Provide the (x, y) coordinate of the cell's center where the given text is located.  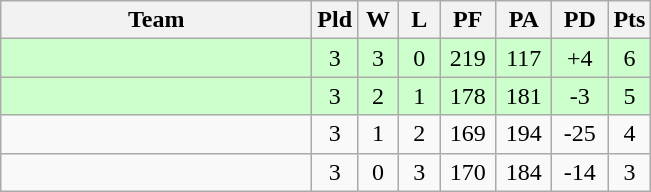
219 (468, 58)
6 (630, 58)
-14 (580, 172)
194 (524, 134)
Pts (630, 20)
-3 (580, 96)
117 (524, 58)
Pld (335, 20)
PF (468, 20)
PD (580, 20)
L (420, 20)
181 (524, 96)
5 (630, 96)
-25 (580, 134)
184 (524, 172)
Team (156, 20)
170 (468, 172)
W (378, 20)
4 (630, 134)
+4 (580, 58)
PA (524, 20)
169 (468, 134)
178 (468, 96)
